Capture the cell that displays the provided text and extract its (X, Y) central coordinate. 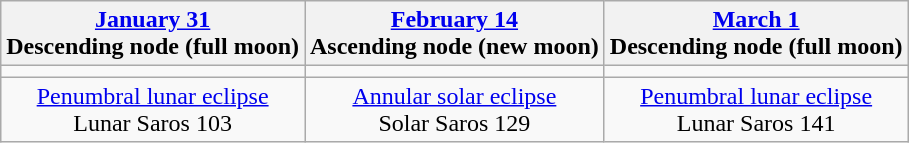
Annular solar eclipseSolar Saros 129 (454, 110)
Penumbral lunar eclipseLunar Saros 103 (153, 110)
Penumbral lunar eclipseLunar Saros 141 (756, 110)
March 1Descending node (full moon) (756, 34)
January 31Descending node (full moon) (153, 34)
February 14Ascending node (new moon) (454, 34)
